Capture the cell that displays the provided text and extract its (x, y) central coordinate. 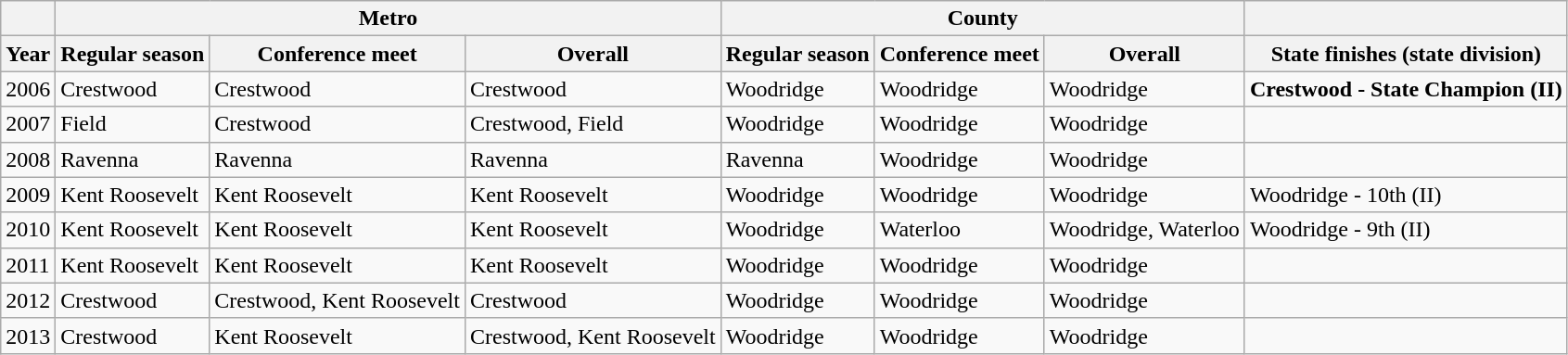
2013 (28, 336)
2011 (28, 265)
Year (28, 54)
Woodridge - 9th (II) (1406, 230)
County (983, 19)
2012 (28, 300)
Waterloo (959, 230)
State finishes (state division) (1406, 54)
2007 (28, 124)
Crestwood, Field (593, 124)
Woodridge, Waterloo (1144, 230)
2010 (28, 230)
Woodridge - 10th (II) (1406, 195)
2008 (28, 159)
2006 (28, 89)
Crestwood - State Champion (II) (1406, 89)
2009 (28, 195)
Field (133, 124)
Metro (388, 19)
